Return the (x, y) coordinate for the center point of the cell that contains the specified text.  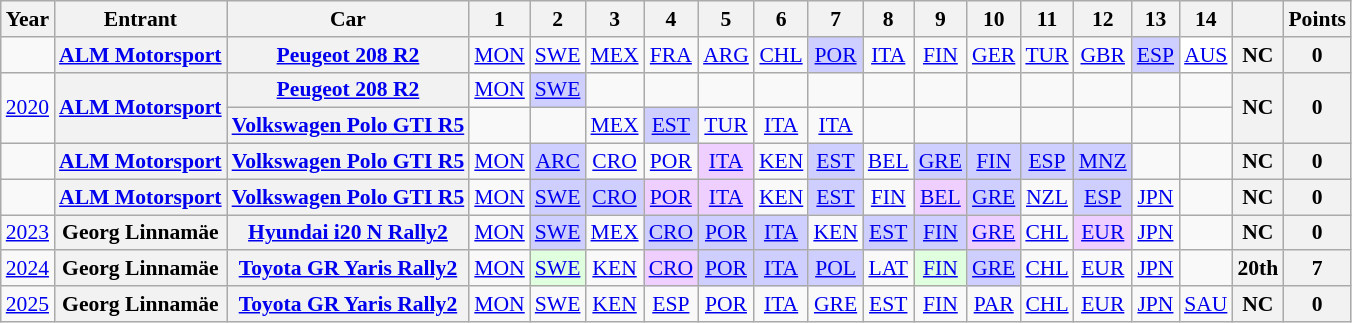
2025 (28, 304)
2 (558, 19)
ARG (726, 55)
3 (614, 19)
Hyundai i20 N Rally2 (348, 233)
POL (835, 269)
Year (28, 19)
GBR (1103, 55)
MNZ (1103, 162)
NZL (1046, 197)
1 (500, 19)
10 (994, 19)
2023 (28, 233)
Entrant (140, 19)
5 (726, 19)
GER (994, 55)
8 (888, 19)
9 (940, 19)
4 (672, 19)
2024 (28, 269)
14 (1206, 19)
12 (1103, 19)
2020 (28, 108)
FRA (672, 55)
Points (1317, 19)
13 (1156, 19)
SAU (1206, 304)
20th (1258, 269)
LAT (888, 269)
Car (348, 19)
AUS (1206, 55)
11 (1046, 19)
6 (781, 19)
PAR (994, 304)
ARC (558, 162)
